Determine the [X, Y] coordinate at the center of the cell enclosing the given text.  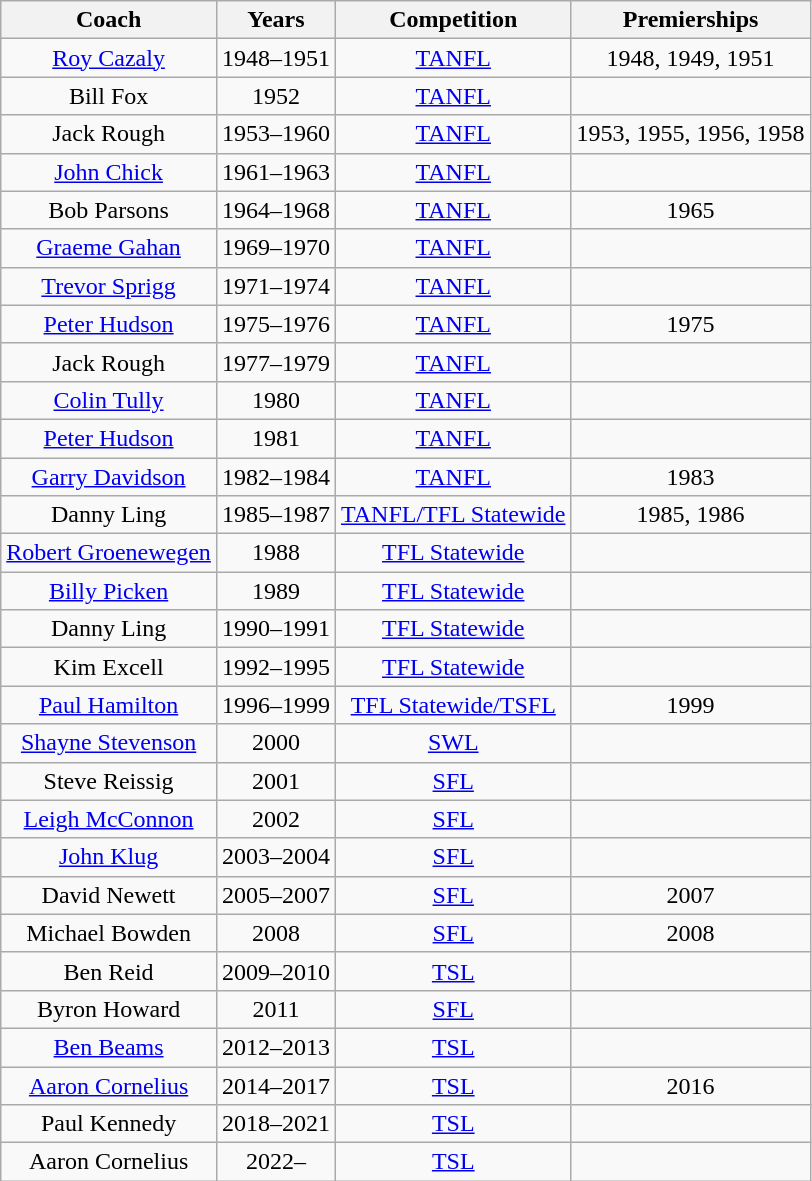
1969–1970 [276, 248]
1990–1991 [276, 629]
Premierships [690, 20]
2003–2004 [276, 857]
1989 [276, 591]
2014–2017 [276, 1085]
Ben Reid [109, 971]
2002 [276, 819]
1988 [276, 553]
1992–1995 [276, 667]
1953, 1955, 1956, 1958 [690, 134]
2011 [276, 1009]
1961–1963 [276, 172]
1952 [276, 96]
Colin Tully [109, 400]
Paul Kennedy [109, 1124]
Bob Parsons [109, 210]
1985, 1986 [690, 515]
1982–1984 [276, 477]
1948, 1949, 1951 [690, 58]
2012–2013 [276, 1047]
Ben Beams [109, 1047]
John Klug [109, 857]
2016 [690, 1085]
Leigh McConnon [109, 819]
2005–2007 [276, 895]
SWL [453, 743]
1971–1974 [276, 286]
2009–2010 [276, 971]
John Chick [109, 172]
Competition [453, 20]
1981 [276, 438]
Steve Reissig [109, 781]
TANFL/TFL Statewide [453, 515]
2018–2021 [276, 1124]
Graeme Gahan [109, 248]
Shayne Stevenson [109, 743]
David Newett [109, 895]
Billy Picken [109, 591]
Michael Bowden [109, 933]
1977–1979 [276, 362]
Years [276, 20]
Paul Hamilton [109, 705]
1975 [690, 324]
1953–1960 [276, 134]
1983 [690, 477]
1999 [690, 705]
Garry Davidson [109, 477]
2007 [690, 895]
2022– [276, 1162]
1996–1999 [276, 705]
1948–1951 [276, 58]
Byron Howard [109, 1009]
Trevor Sprigg [109, 286]
1980 [276, 400]
1975–1976 [276, 324]
TFL Statewide/TSFL [453, 705]
Bill Fox [109, 96]
2000 [276, 743]
2001 [276, 781]
Coach [109, 20]
Kim Excell [109, 667]
Roy Cazaly [109, 58]
1985–1987 [276, 515]
1965 [690, 210]
Robert Groenewegen [109, 553]
1964–1968 [276, 210]
